Return [x, y] of the center of cell containing provided text 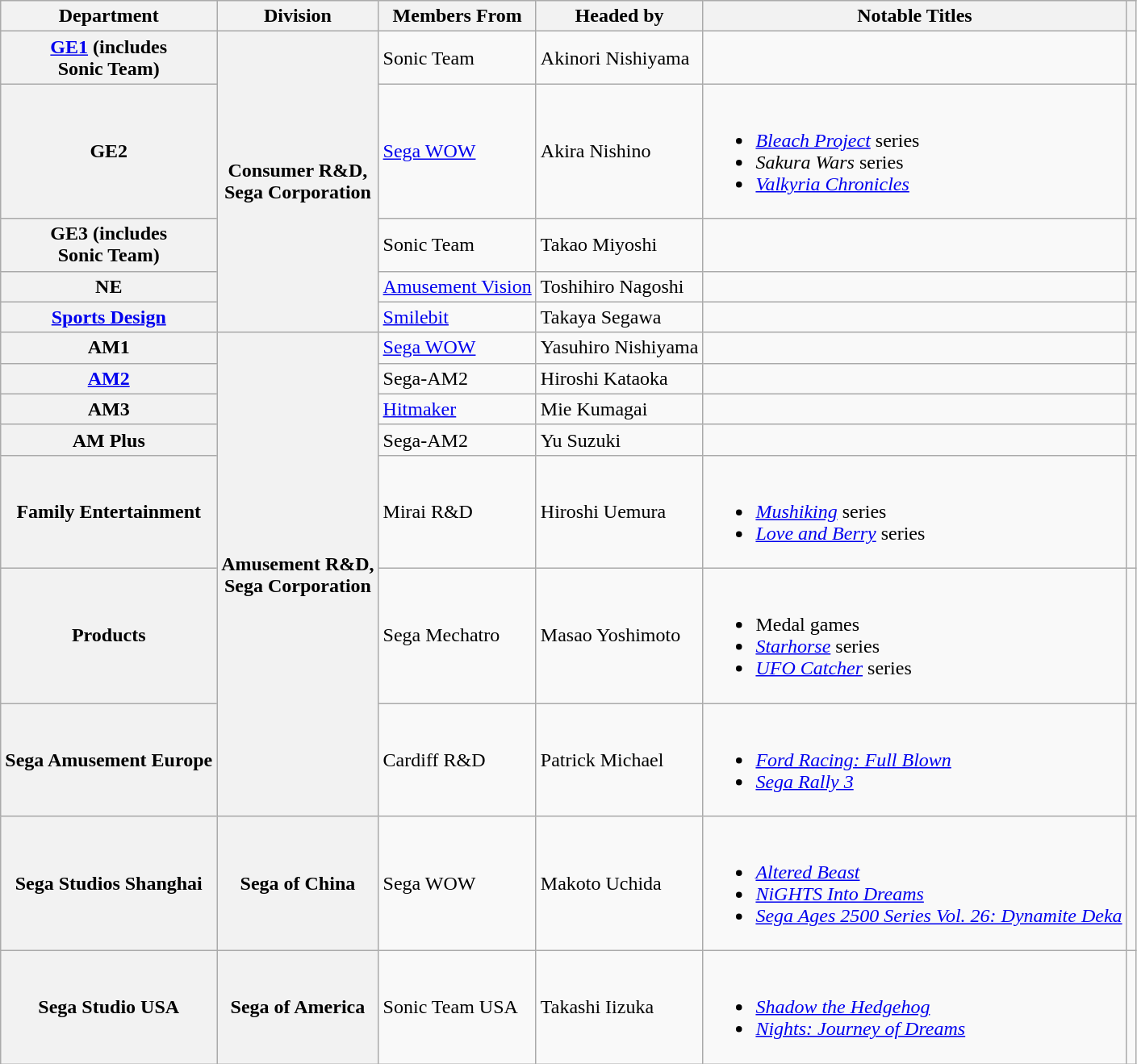
Sega Amusement Europe [109, 760]
Takao Miyoshi [620, 245]
Consumer R&D,Sega Corporation [298, 182]
Department [109, 16]
Toshihiro Nagoshi [620, 286]
AM2 [109, 378]
Ford Racing: Full BlownSega Rally 3 [915, 760]
Mirai R&D [457, 511]
Sega Studio USA [109, 1008]
GE3 (includesSonic Team) [109, 245]
Division [298, 16]
Sega Mechatro [457, 636]
Mushiking seriesLove and Berry series [915, 511]
Patrick Michael [620, 760]
Sega of China [298, 884]
Notable Titles [915, 16]
Makoto Uchida [620, 884]
Sega of America [298, 1008]
Yasuhiro Nishiyama [620, 348]
Sonic Team USA [457, 1008]
GE2 [109, 152]
Akinori Nishiyama [620, 58]
Hitmaker [457, 409]
Sega Studios Shanghai [109, 884]
Amusement Vision [457, 286]
Hiroshi Uemura [620, 511]
Altered BeastNiGHTS Into DreamsSega Ages 2500 Series Vol. 26: Dynamite Deka [915, 884]
Amusement R&D,Sega Corporation [298, 574]
Members From [457, 16]
AM1 [109, 348]
Headed by [620, 16]
NE [109, 286]
AM3 [109, 409]
Family Entertainment [109, 511]
Yu Suzuki [620, 440]
Medal gamesStarhorse seriesUFO Catcher series [915, 636]
AM Plus [109, 440]
Masao Yoshimoto [620, 636]
Smilebit [457, 317]
Shadow the HedgehogNights: Journey of Dreams [915, 1008]
Takaya Segawa [620, 317]
Sports Design [109, 317]
Hiroshi Kataoka [620, 378]
Products [109, 636]
GE1 (includesSonic Team) [109, 58]
Takashi Iizuka [620, 1008]
Bleach Project seriesSakura Wars seriesValkyria Chronicles [915, 152]
Akira Nishino [620, 152]
Mie Kumagai [620, 409]
Cardiff R&D [457, 760]
